Determine the (x, y) coordinate at the center of the cell enclosing the given text.  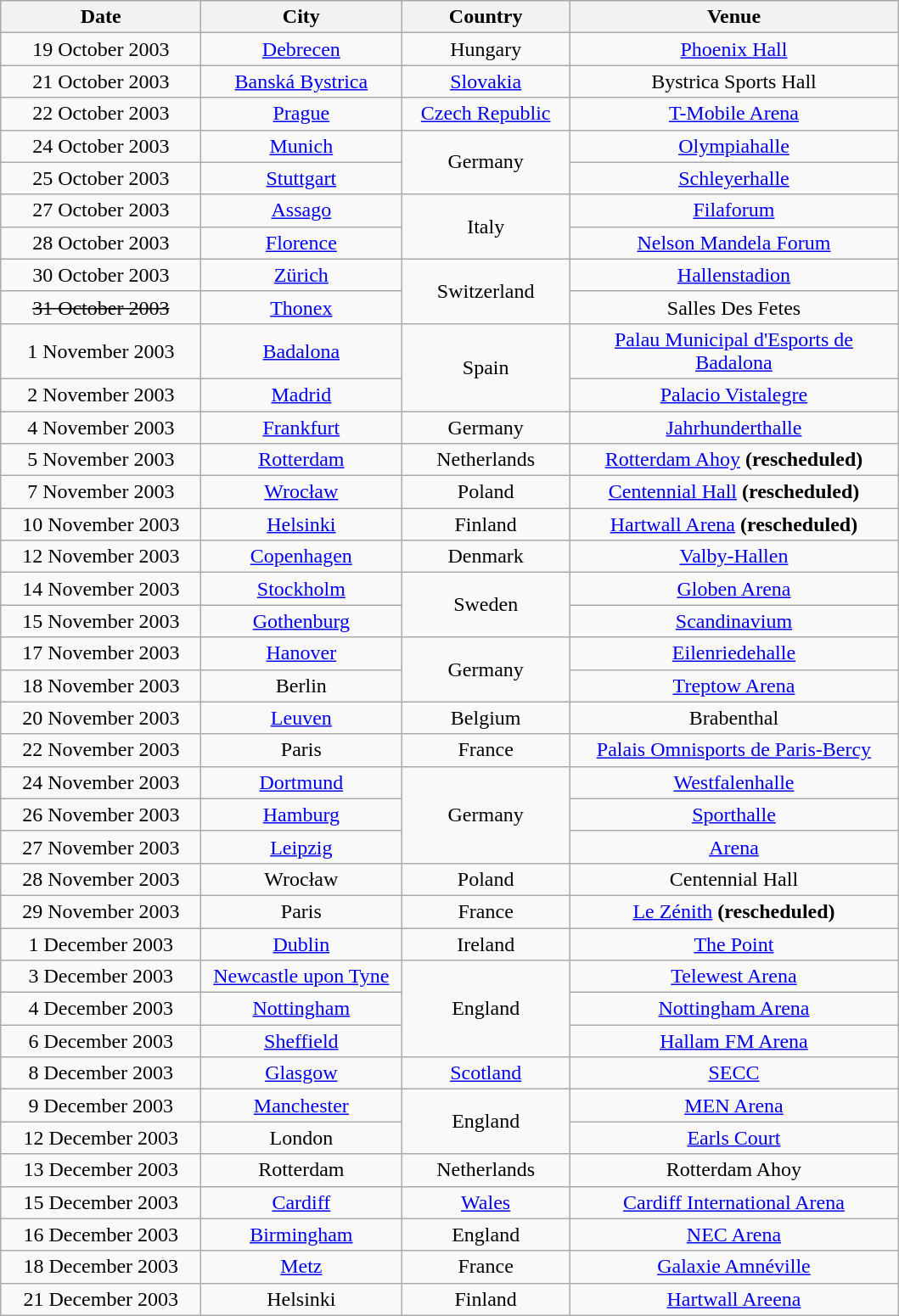
Switzerland (486, 291)
Arena (733, 847)
Copenhagen (301, 557)
20 November 2003 (101, 718)
25 October 2003 (101, 178)
Italy (486, 227)
Madrid (301, 395)
Westfalenhalle (733, 782)
Centennial Hall (733, 879)
Hallenstadion (733, 275)
Assago (301, 210)
Spain (486, 367)
Schleyerhalle (733, 178)
Nelson Mandela Forum (733, 243)
26 November 2003 (101, 815)
Globen Arena (733, 589)
Scandinavium (733, 621)
Rotterdam Ahoy (rescheduled) (733, 460)
Stockholm (301, 589)
Munich (301, 146)
Leuven (301, 718)
Hartwall Areena (733, 1299)
Sweden (486, 605)
5 November 2003 (101, 460)
Belgium (486, 718)
Dublin (301, 944)
3 December 2003 (101, 977)
31 October 2003 (101, 307)
Manchester (301, 1106)
Jahrhunderthalle (733, 427)
Hallam FM Arena (733, 1041)
Cardiff International Arena (733, 1202)
Wales (486, 1202)
27 November 2003 (101, 847)
15 December 2003 (101, 1202)
6 December 2003 (101, 1041)
Glasgow (301, 1073)
10 November 2003 (101, 524)
Denmark (486, 557)
1 December 2003 (101, 944)
Scotland (486, 1073)
16 December 2003 (101, 1235)
Treptow Arena (733, 686)
28 October 2003 (101, 243)
Leipzig (301, 847)
4 December 2003 (101, 1009)
Hamburg (301, 815)
Florence (301, 243)
Sheffield (301, 1041)
Debrecen (301, 49)
Palau Municipal d'Esports de Badalona (733, 351)
21 December 2003 (101, 1299)
City (301, 17)
19 October 2003 (101, 49)
15 November 2003 (101, 621)
7 November 2003 (101, 492)
Venue (733, 17)
Date (101, 17)
12 December 2003 (101, 1138)
21 October 2003 (101, 81)
Prague (301, 114)
Valby-Hallen (733, 557)
Bystrica Sports Hall (733, 81)
Filaforum (733, 210)
Czech Republic (486, 114)
Newcastle upon Tyne (301, 977)
Slovakia (486, 81)
Birmingham (301, 1235)
Hungary (486, 49)
14 November 2003 (101, 589)
Cardiff (301, 1202)
Berlin (301, 686)
12 November 2003 (101, 557)
Palais Omnisports de Paris-Bercy (733, 750)
18 November 2003 (101, 686)
29 November 2003 (101, 911)
Dortmund (301, 782)
NEC Arena (733, 1235)
Hanover (301, 653)
Eilenriedehalle (733, 653)
Palacio Vistalegre (733, 395)
13 December 2003 (101, 1170)
T-Mobile Arena (733, 114)
2 November 2003 (101, 395)
22 November 2003 (101, 750)
MEN Arena (733, 1106)
Zürich (301, 275)
9 December 2003 (101, 1106)
Salles Des Fetes (733, 307)
Gothenburg (301, 621)
Metz (301, 1267)
27 October 2003 (101, 210)
17 November 2003 (101, 653)
8 December 2003 (101, 1073)
Telewest Arena (733, 977)
Sporthalle (733, 815)
Le Zénith (rescheduled) (733, 911)
24 November 2003 (101, 782)
18 December 2003 (101, 1267)
22 October 2003 (101, 114)
Frankfurt (301, 427)
Centennial Hall (rescheduled) (733, 492)
Earls Court (733, 1138)
Badalona (301, 351)
Galaxie Amnéville (733, 1267)
Nottingham Arena (733, 1009)
Banská Bystrica (301, 81)
SECC (733, 1073)
Thonex (301, 307)
Phoenix Hall (733, 49)
30 October 2003 (101, 275)
4 November 2003 (101, 427)
The Point (733, 944)
24 October 2003 (101, 146)
London (301, 1138)
Hartwall Arena (rescheduled) (733, 524)
Stuttgart (301, 178)
Rotterdam Ahoy (733, 1170)
28 November 2003 (101, 879)
1 November 2003 (101, 351)
Olympiahalle (733, 146)
Nottingham (301, 1009)
Country (486, 17)
Brabenthal (733, 718)
Ireland (486, 944)
